Find where the given text appears and provide that cell's center as (X, Y) coordinate. 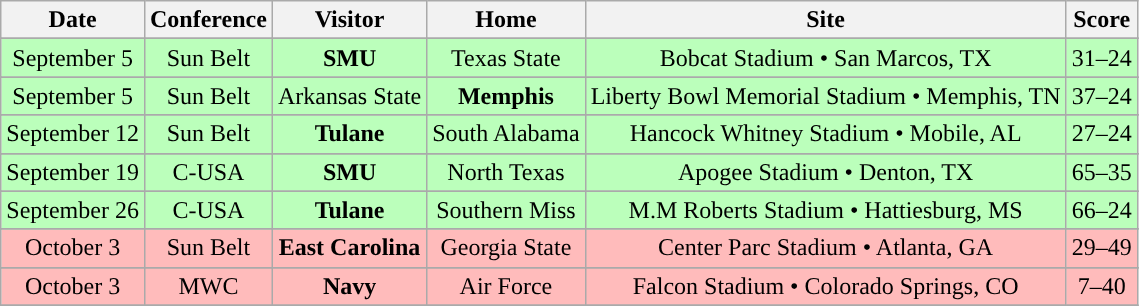
Air Force (506, 286)
Navy (349, 286)
September 19 (73, 172)
Southern Miss (506, 210)
Falcon Stadium • Colorado Springs, CO (826, 286)
South Alabama (506, 134)
M.M Roberts Stadium • Hattiesburg, MS (826, 210)
Score (1102, 20)
7–40 (1102, 286)
Texas State (506, 58)
Arkansas State (349, 96)
Bobcat Stadium • San Marcos, TX (826, 58)
Liberty Bowl Memorial Stadium • Memphis, TN (826, 96)
37–24 (1102, 96)
31–24 (1102, 58)
Hancock Whitney Stadium • Mobile, AL (826, 134)
Center Parc Stadium • Atlanta, GA (826, 248)
Conference (208, 20)
65–35 (1102, 172)
27–24 (1102, 134)
MWC (208, 286)
North Texas (506, 172)
Memphis (506, 96)
Site (826, 20)
Visitor (349, 20)
East Carolina (349, 248)
September 12 (73, 134)
Date (73, 20)
Apogee Stadium • Denton, TX (826, 172)
66–24 (1102, 210)
Home (506, 20)
September 26 (73, 210)
29–49 (1102, 248)
Georgia State (506, 248)
